Output the [X, Y] coordinate of the center of the cell containing the given text.  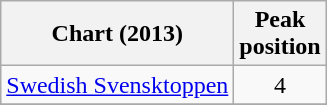
Swedish Svensktoppen [118, 85]
4 [280, 85]
Chart (2013) [118, 34]
Peakposition [280, 34]
